Output the (X, Y) coordinate of the center of the cell containing the given text.  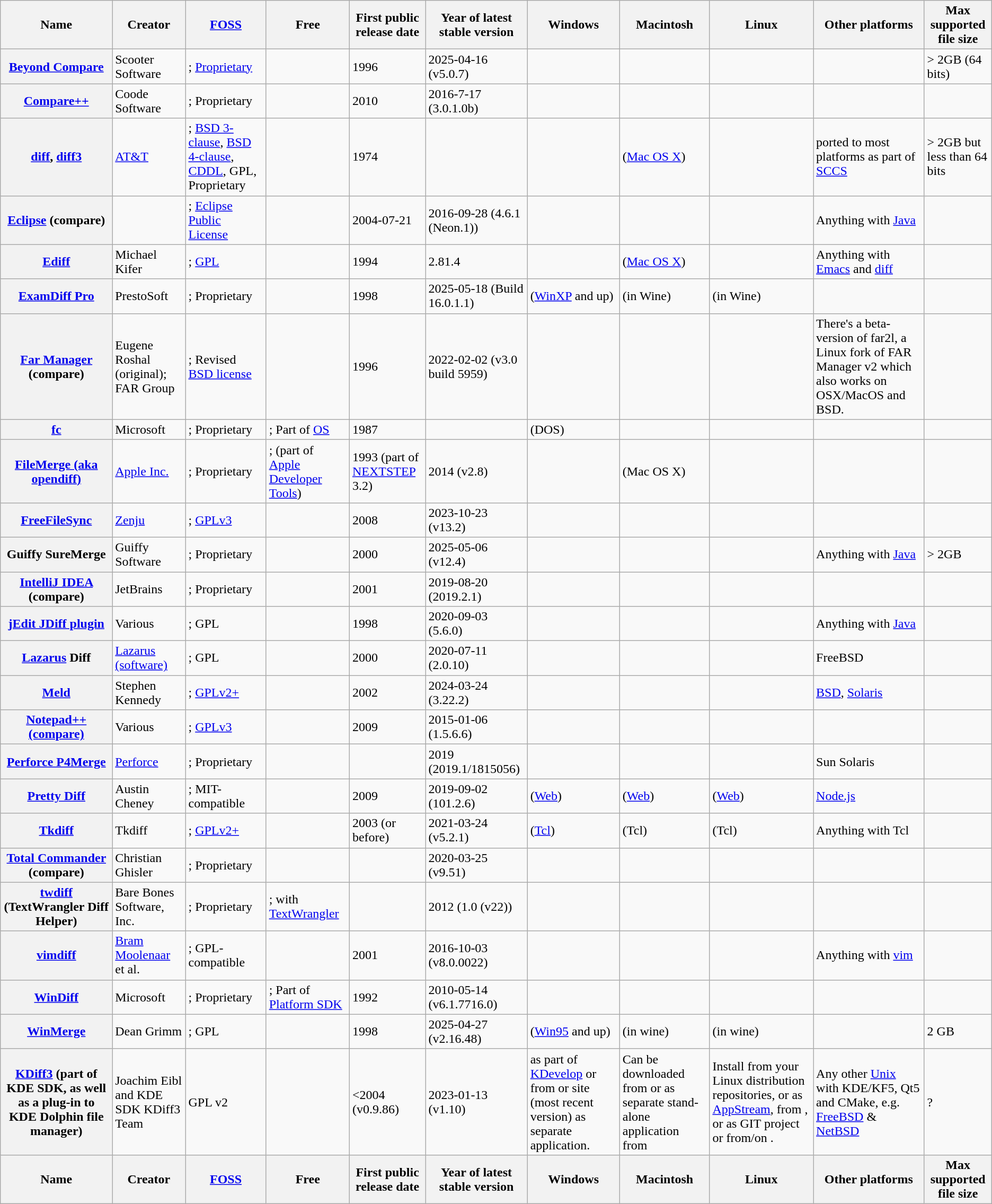
2023-10-23 (v13.2) (476, 520)
(DOS) (573, 429)
Pretty Diff (56, 796)
2003 (or before) (387, 830)
2016-10-03 (v8.0.0022) (476, 955)
; MIT-compatible (226, 796)
Beyond Compare (56, 67)
Far Manager (compare) (56, 366)
Bram Moolenaar et al. (149, 955)
Total Commander (compare) (56, 865)
2002 (387, 692)
2.81.4 (476, 262)
WinMerge (56, 1032)
2024-03-24 (3.22.2) (476, 692)
; GPL-compatible (226, 955)
> 2GB (64 bits) (958, 67)
Eugene Roshal (original); FAR Group (149, 366)
Install from your Linux distribution repositories, or as AppStream, from , or as GIT project or from/on . (761, 1102)
; with TextWrangler (307, 907)
2019-08-20 (2019.2.1) (476, 588)
Austin Cheney (149, 796)
2020-03-25 (v9.51) (476, 865)
KDiff3 (part of KDE SDK, as well as a plug-in to KDE Dolphin file manager) (56, 1102)
Michael Kifer (149, 262)
Guiffy SureMerge (56, 555)
Scooter Software (149, 67)
2022-02-02 (v3.0 build 5959) (476, 366)
Dean Grimm (149, 1032)
Node.js (869, 796)
2 GB (958, 1032)
Anything with Tcl (869, 830)
ported to most platforms as part of SCCS (869, 157)
BSD, Solaris (869, 692)
2021-03-24 (v5.2.1) (476, 830)
2016-7-17 (3.0.1.0b) (476, 101)
Anything with Emacs and diff (869, 262)
Christian Ghisler (149, 865)
diff, diff3 (56, 157)
Meld (56, 692)
2015-01-06 (1.5.6.6) (476, 727)
Perforce (149, 761)
twdiff (TextWrangler Diff Helper) (56, 907)
Coode Software (149, 101)
fc (56, 429)
Notepad++ (compare) (56, 727)
2016-09-28 (4.6.1 (Neon.1)) (476, 220)
Can be downloaded from or as separate stand-alone application from (665, 1102)
; BSD 3-clause, BSD 4-clause, CDDL, GPL, Proprietary (226, 157)
JetBrains (149, 588)
(WinXP and up) (573, 296)
Lazarus Diff (56, 658)
Ediff (56, 262)
2020-07-11 (2.0.10) (476, 658)
Anything with vim (869, 955)
> 2GB but less than 64 bits (958, 157)
Eclipse (compare) (56, 220)
Compare++ (56, 101)
? (958, 1102)
Sun Solaris (869, 761)
1974 (387, 157)
Zenju (149, 520)
; Part of OS (307, 429)
2025-04-16 (v5.0.7) (476, 67)
WinDiff (56, 997)
GPL v2 (226, 1102)
Any other Unix with KDE/KF5, Qt5 and CMake, e.g. FreeBSD & NetBSD (869, 1102)
as part of KDevelop or from or site (most recent version) as separate application. (573, 1102)
2014 (v2.8) (476, 471)
1993 (part of NEXTSTEP 3.2) (387, 471)
2025-04-27 (v2.16.48) (476, 1032)
1992 (387, 997)
2012 (1.0 (v22)) (476, 907)
FreeFileSync (56, 520)
; Revised BSD license (226, 366)
Lazarus (software) (149, 658)
FileMerge (aka opendiff) (56, 471)
2025-05-18 (Build 16.0.1.1) (476, 296)
Stephen Kennedy (149, 692)
> 2GB (958, 555)
jEdit JDiff plugin (56, 623)
2008 (387, 520)
2020-09-03 (5.6.0) (476, 623)
2019 (2019.1/1815056) (476, 761)
1994 (387, 262)
Perforce P4Merge (56, 761)
; (part of Apple Developer Tools) (307, 471)
; Part of Platform SDK (307, 997)
ExamDiff Pro (56, 296)
2010 (387, 101)
Joachim Eibl and KDE SDK KDiff3 Team (149, 1102)
(Win95 and up) (573, 1032)
There's a beta-version of far2l, a Linux fork of FAR Manager v2 which also works on OSX/MacOS and BSD. (869, 366)
<2004 (v0.9.86) (387, 1102)
PrestoSoft (149, 296)
IntelliJ IDEA (compare) (56, 588)
AT&T (149, 157)
; Eclipse Public License (226, 220)
Apple Inc. (149, 471)
2010-05-14 (v6.1.7716.0) (476, 997)
Guiffy Software (149, 555)
FreeBSD (869, 658)
vimdiff (56, 955)
Bare Bones Software, Inc. (149, 907)
2019-09-02 (101.2.6) (476, 796)
1987 (387, 429)
2025-05-06 (v12.4) (476, 555)
2023-01-13 (v1.10) (476, 1102)
2004-07-21 (387, 220)
